Return [X, Y] of the center of cell containing provided text 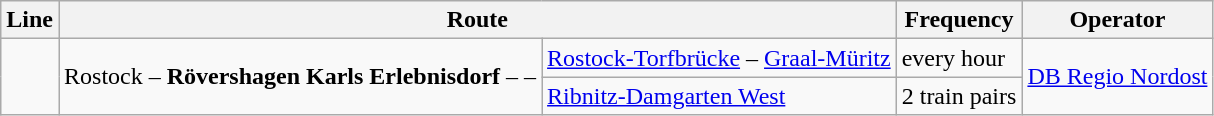
DB Regio Nordost [1118, 77]
Operator [1118, 20]
Line [30, 20]
Frequency [959, 20]
every hour [959, 58]
Route [477, 20]
2 train pairs [959, 96]
Ribnitz-Damgarten West [720, 96]
Rostock-Torfbrücke – Graal-Müritz [720, 58]
Rostock – Rövershagen Karls Erlebnisdorf – – [300, 77]
